Identify which cell holds the provided text, then report its (x, y) central coordinate. 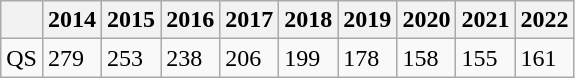
2015 (132, 20)
2016 (190, 20)
253 (132, 58)
206 (250, 58)
238 (190, 58)
2021 (486, 20)
178 (368, 58)
279 (72, 58)
2014 (72, 20)
199 (308, 58)
161 (544, 58)
2022 (544, 20)
155 (486, 58)
158 (426, 58)
QS (22, 58)
2019 (368, 20)
2018 (308, 20)
2017 (250, 20)
2020 (426, 20)
